Provide the [X, Y] coordinate of the cell's center where the given text is located.  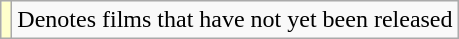
Denotes films that have not yet been released [235, 20]
